Pinpoint the cell where the given text exists, returning its (X, Y) midpoint coordinate. 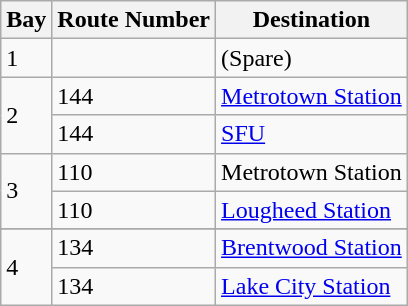
(Spare) (312, 58)
3 (26, 191)
2 (26, 115)
Bay (26, 20)
Destination (312, 20)
Route Number (134, 20)
Brentwood Station (312, 248)
SFU (312, 134)
1 (26, 58)
Lougheed Station (312, 210)
Lake City Station (312, 286)
4 (26, 267)
